Return the (X, Y) coordinate for the center point of the cell that contains the specified text.  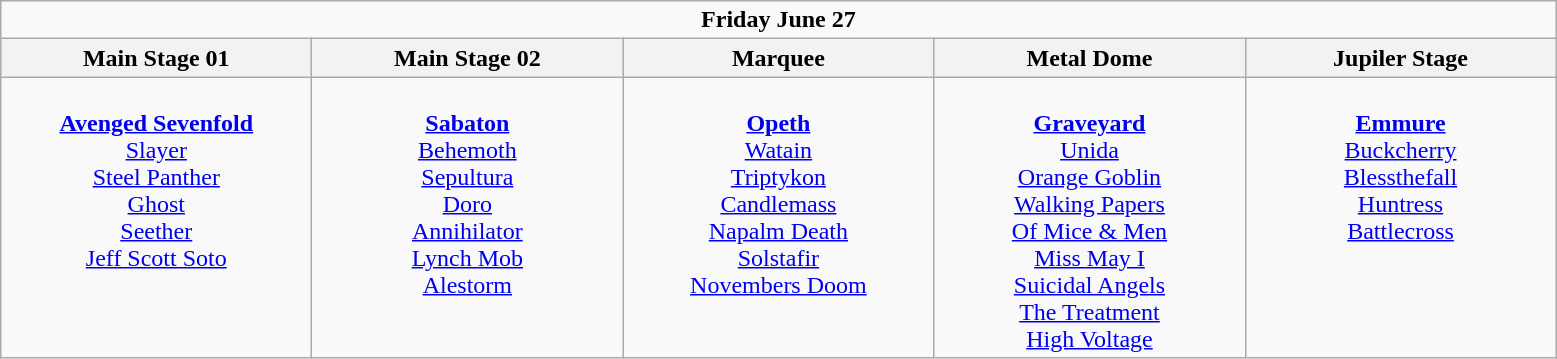
Marquee (778, 58)
Metal Dome (1090, 58)
Emmure Buckcherry Blessthefall Huntress Battlecross (1400, 218)
Graveyard Unida Orange Goblin Walking Papers Of Mice & Men Miss May I Suicidal Angels The Treatment High Voltage (1090, 218)
Sabaton Behemoth Sepultura Doro Annihilator Lynch Mob Alestorm (468, 218)
Friday June 27 (778, 20)
Jupiler Stage (1400, 58)
Opeth Watain Triptykon Candlemass Napalm Death Solstafir Novembers Doom (778, 218)
Main Stage 02 (468, 58)
Main Stage 01 (156, 58)
Avenged Sevenfold Slayer Steel Panther Ghost Seether Jeff Scott Soto (156, 218)
